Pinpoint the cell where the given text exists, returning its [X, Y] midpoint coordinate. 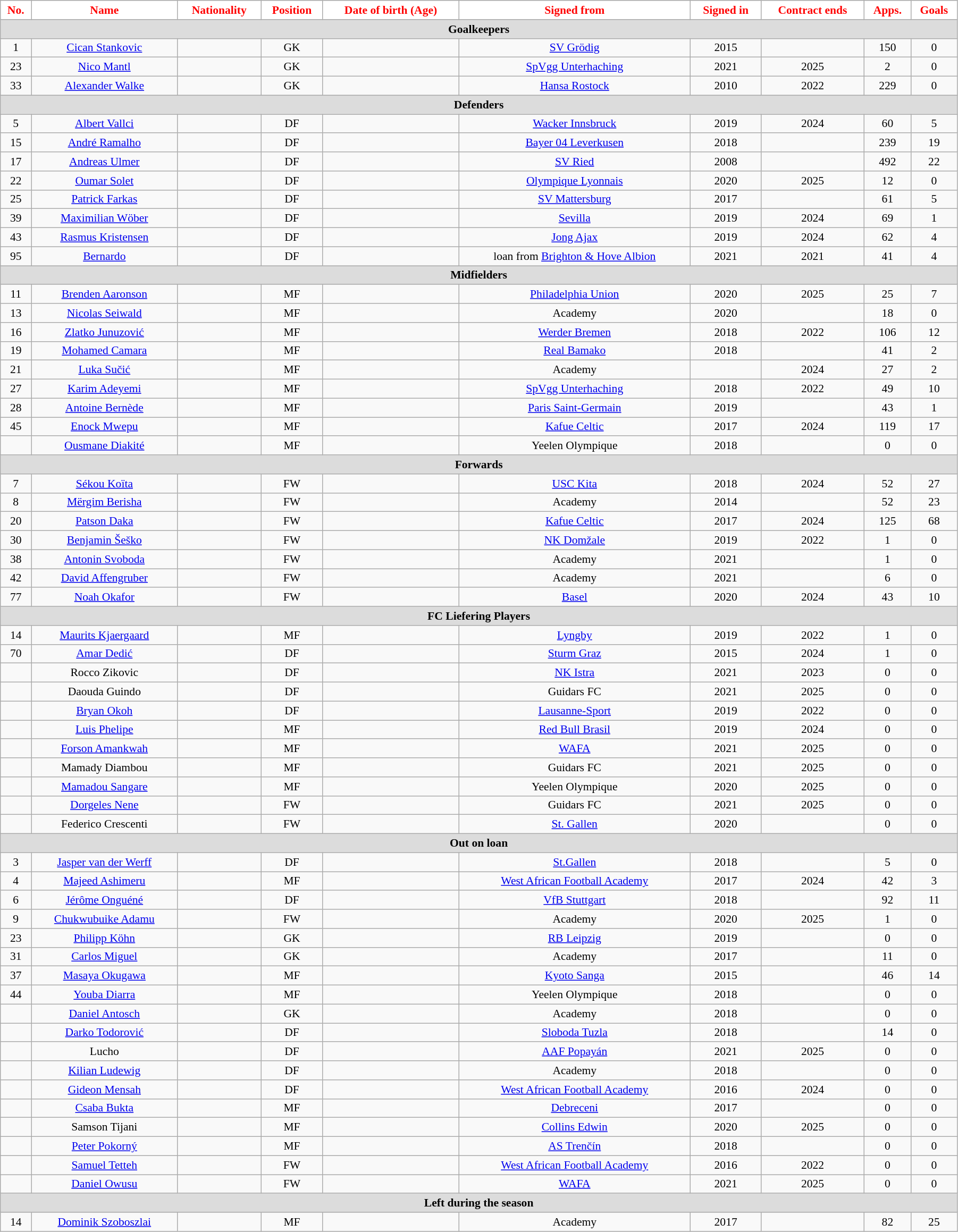
Apps. [887, 10]
46 [887, 976]
70 [16, 654]
SV Ried [575, 162]
125 [887, 521]
Philipp Köhn [104, 938]
Contract ends [812, 10]
Position [292, 10]
AS Trenčín [575, 1146]
Antoine Bernède [104, 408]
Forwards [479, 465]
Nationality [219, 10]
Youba Diarra [104, 995]
Amar Dedić [104, 654]
Maurits Kjaergaard [104, 635]
20 [16, 521]
Kilian Ludewig [104, 1070]
Chukwubuike Adamu [104, 919]
Brenden Aaronson [104, 294]
Peter Pokorný [104, 1146]
69 [887, 218]
150 [887, 48]
Sevilla [575, 218]
239 [887, 143]
Alexander Walke [104, 86]
Bryan Okoh [104, 711]
Left during the season [479, 1203]
33 [16, 86]
28 [16, 408]
David Affengruber [104, 578]
Cican Stankovic [104, 48]
Debreceni [575, 1108]
9 [16, 919]
Wacker Innsbruck [575, 124]
68 [934, 521]
492 [887, 162]
Nicolas Seiwald [104, 313]
Maximilian Wöber [104, 218]
13 [16, 313]
SV Mattersburg [575, 199]
Goals [934, 10]
Carlos Miguel [104, 957]
Sturm Graz [575, 654]
Rasmus Kristensen [104, 238]
Jérôme Onguéné [104, 900]
Paris Saint-Germain [575, 408]
SV Grödig [575, 48]
Enock Mwepu [104, 427]
Signed in [726, 10]
Rocco Zikovic [104, 673]
37 [16, 976]
119 [887, 427]
St.Gallen [575, 862]
Sloboda Tuzla [575, 1033]
Andreas Ulmer [104, 162]
Mamadou Sangare [104, 787]
Daouda Guindo [104, 692]
Oumar Solet [104, 181]
Antonin Svoboda [104, 559]
Daniel Owusu [104, 1184]
USC Kita [575, 484]
Zlatko Junuzović [104, 332]
Mërgim Berisha [104, 502]
45 [16, 427]
Bernardo [104, 256]
Albert Vallci [104, 124]
Masaya Okugawa [104, 976]
Defenders [479, 105]
2008 [726, 162]
Noah Okafor [104, 597]
Csaba Bukta [104, 1108]
95 [16, 256]
8 [16, 502]
Samson Tijani [104, 1127]
Dorgeles Nene [104, 805]
FC Liefering Players [479, 616]
Basel [575, 597]
Olympique Lyonnais [575, 181]
Real Bamako [575, 351]
Mohamed Camara [104, 351]
Midfielders [479, 275]
Sékou Koïta [104, 484]
Name [104, 10]
49 [887, 389]
Dominik Szoboszlai [104, 1222]
106 [887, 332]
Red Bull Brasil [575, 730]
Luka Sučić [104, 370]
St. Gallen [575, 824]
62 [887, 238]
44 [16, 995]
30 [16, 541]
Karim Adeyemi [104, 389]
Kyoto Sanga [575, 976]
Ousmane Diakité [104, 446]
77 [16, 597]
Werder Bremen [575, 332]
Lausanne-Sport [575, 711]
Federico Crescenti [104, 824]
RB Leipzig [575, 938]
Lucho [104, 1052]
Hansa Rostock [575, 86]
Collins Edwin [575, 1127]
Philadelphia Union [575, 294]
61 [887, 199]
VfB Stuttgart [575, 900]
Patson Daka [104, 521]
Daniel Antosch [104, 1014]
31 [16, 957]
NK Domžale [575, 541]
Goalkeepers [479, 29]
Gideon Mensah [104, 1090]
Mamady Diambou [104, 767]
Date of birth (Age) [390, 10]
82 [887, 1222]
Out on loan [479, 843]
Samuel Tetteh [104, 1165]
Lyngby [575, 635]
Nico Mantl [104, 67]
2010 [726, 86]
Bayer 04 Leverkusen [575, 143]
2023 [812, 673]
18 [887, 313]
Jong Ajax [575, 238]
38 [16, 559]
Jasper van der Werff [104, 862]
NK Istra [575, 673]
21 [16, 370]
39 [16, 218]
Benjamin Šeško [104, 541]
Darko Todorović [104, 1033]
AAF Popayán [575, 1052]
Majeed Ashimeru [104, 881]
92 [887, 900]
229 [887, 86]
60 [887, 124]
Patrick Farkas [104, 199]
Luis Phelipe [104, 730]
15 [16, 143]
André Ramalho [104, 143]
16 [16, 332]
loan from Brighton & Hove Albion [575, 256]
No. [16, 10]
2014 [726, 502]
Forson Amankwah [104, 749]
Signed from [575, 10]
